Output the [X, Y] coordinate of the center of the cell containing the given text.  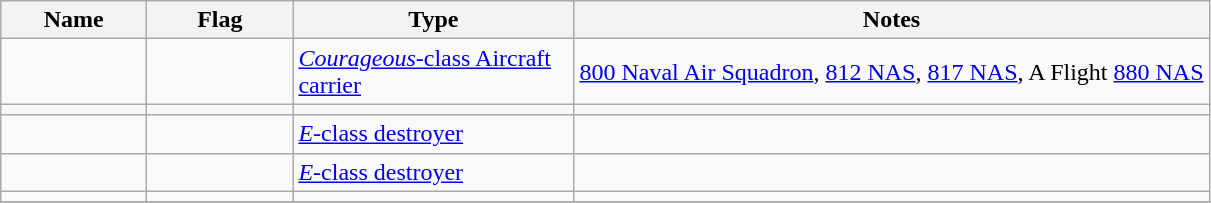
800 Naval Air Squadron, 812 NAS, 817 NAS, A Flight 880 NAS [892, 72]
Courageous-class Aircraft carrier [434, 72]
Notes [892, 20]
Flag [220, 20]
Type [434, 20]
Name [74, 20]
